Extract the [X, Y] coordinate from the center of the cell holding the provided text.  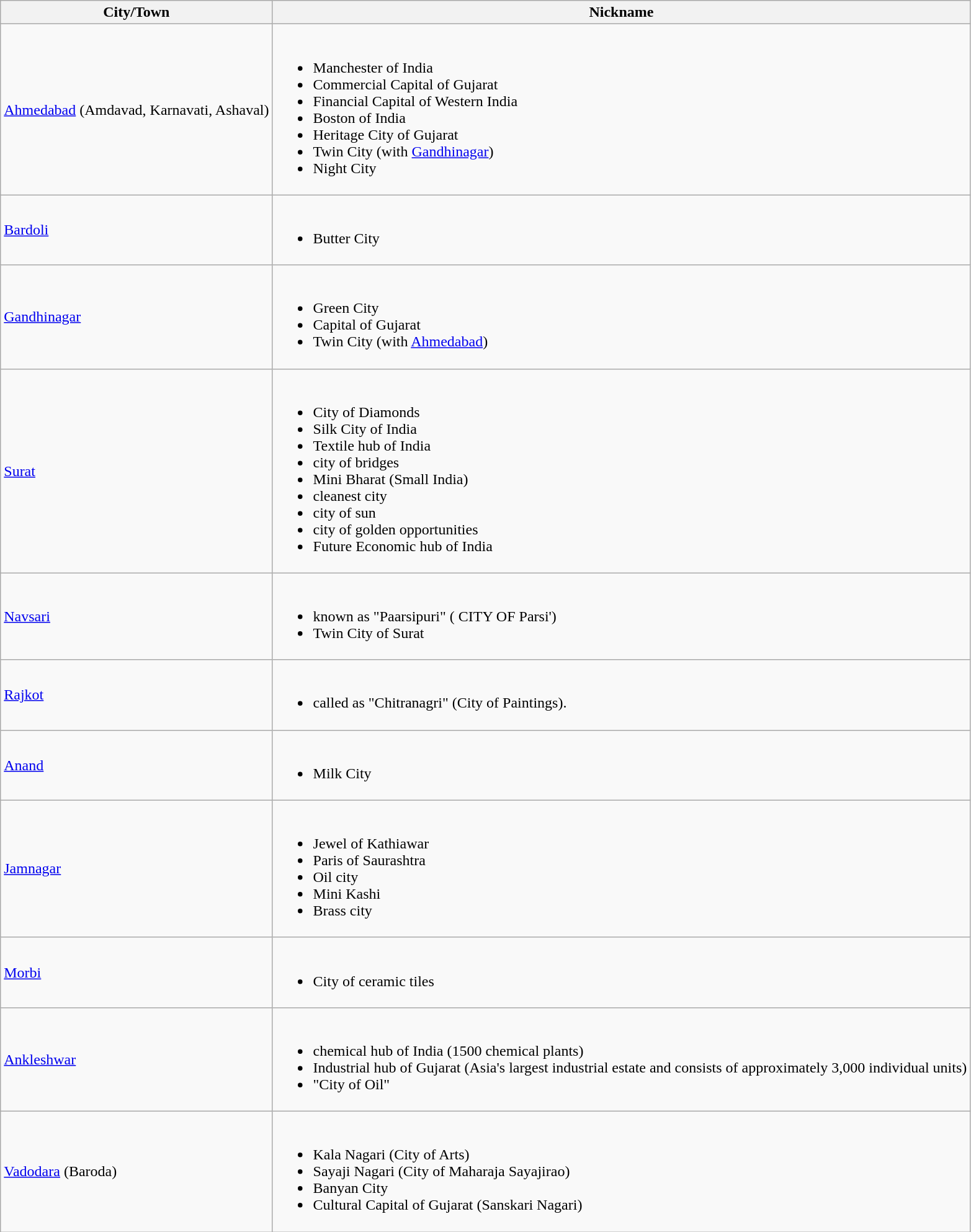
Green CityCapital of GujaratTwin City (with Ahmedabad) [622, 317]
Bardoli [136, 230]
Nickname [622, 12]
Kala Nagari (City of Arts)Sayaji Nagari (City of Maharaja Sayajirao)Banyan CityCultural Capital of Gujarat (Sanskari Nagari) [622, 1171]
Vadodara (Baroda) [136, 1171]
Rajkot [136, 695]
Navsari [136, 616]
Milk City [622, 765]
Jamnagar [136, 869]
called as "Chitranagri" (City of Paintings). [622, 695]
Surat [136, 470]
Ankleshwar [136, 1059]
Butter City [622, 230]
known as "Paarsipuri" ( CITY OF Parsi')Twin City of Surat [622, 616]
Morbi [136, 972]
Gandhinagar [136, 317]
Anand [136, 765]
Jewel of KathiawarParis of SaurashtraOil cityMini KashiBrass city [622, 869]
City of ceramic tiles [622, 972]
City/Town [136, 12]
Ahmedabad (Amdavad, Karnavati, Ashaval) [136, 109]
